From the cell containing the given text, extract its center point as [X, Y] coordinate. 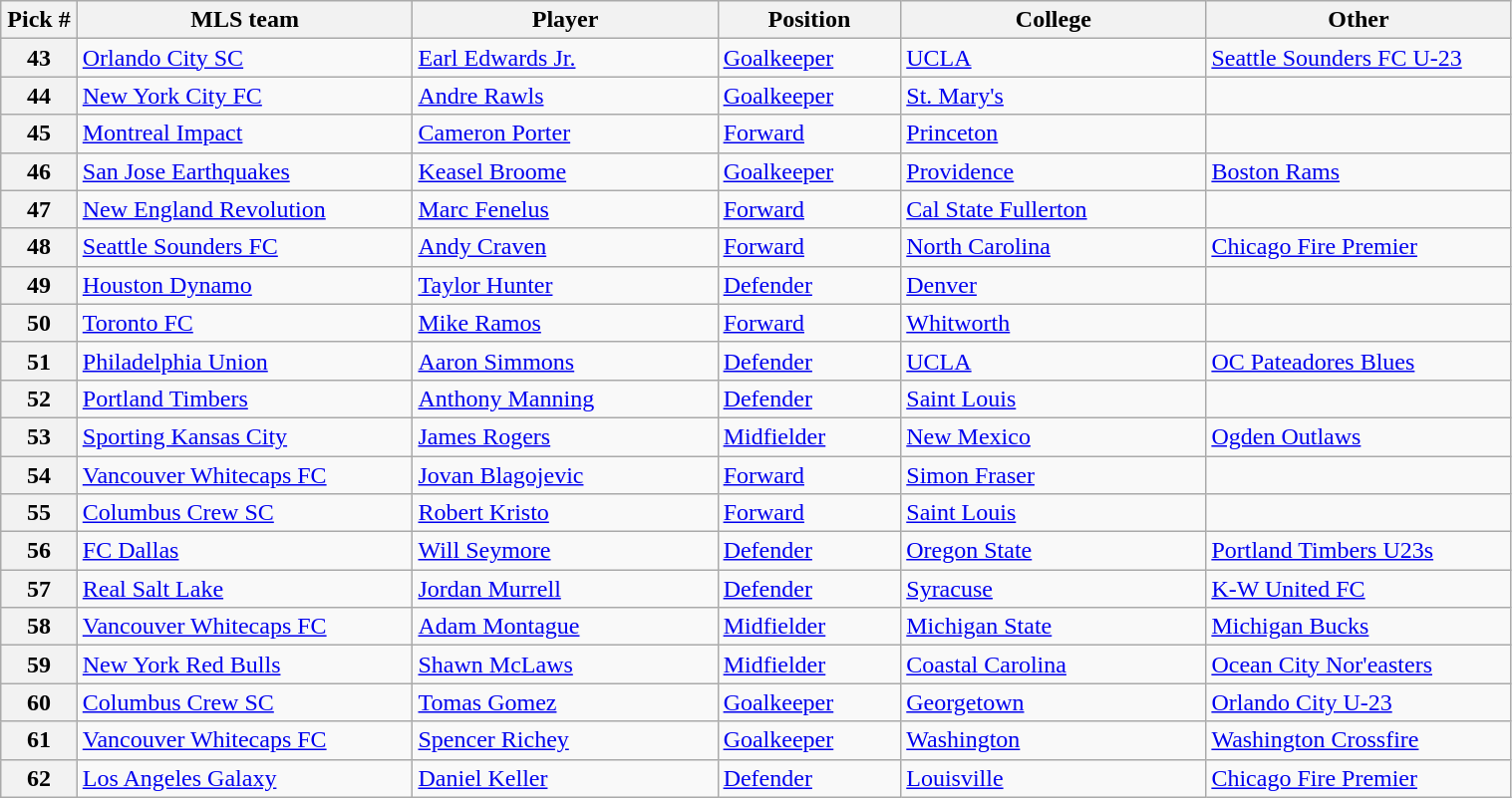
College [1054, 20]
Denver [1054, 285]
Simon Fraser [1054, 475]
Michigan State [1054, 627]
52 [39, 399]
61 [39, 740]
58 [39, 627]
50 [39, 323]
Jovan Blagojevic [565, 475]
New York City FC [245, 96]
Robert Kristo [565, 513]
Cal State Fullerton [1054, 209]
53 [39, 436]
Washington Crossfire [1359, 740]
K-W United FC [1359, 589]
Toronto FC [245, 323]
Will Seymore [565, 551]
48 [39, 247]
43 [39, 58]
Andy Craven [565, 247]
MLS team [245, 20]
Earl Edwards Jr. [565, 58]
Princeton [1054, 133]
62 [39, 778]
North Carolina [1054, 247]
55 [39, 513]
Orlando City U-23 [1359, 702]
Cameron Porter [565, 133]
Seattle Sounders FC U-23 [1359, 58]
Ogden Outlaws [1359, 436]
Jordan Murrell [565, 589]
Philadelphia Union [245, 361]
Portland Timbers [245, 399]
Seattle Sounders FC [245, 247]
60 [39, 702]
St. Mary's [1054, 96]
Taylor Hunter [565, 285]
Adam Montague [565, 627]
51 [39, 361]
New York Red Bulls [245, 665]
47 [39, 209]
Player [565, 20]
59 [39, 665]
Mike Ramos [565, 323]
Orlando City SC [245, 58]
Sporting Kansas City [245, 436]
Marc Fenelus [565, 209]
Other [1359, 20]
54 [39, 475]
OC Pateadores Blues [1359, 361]
Spencer Richey [565, 740]
New England Revolution [245, 209]
Portland Timbers U23s [1359, 551]
Georgetown [1054, 702]
Montreal Impact [245, 133]
Daniel Keller [565, 778]
Oregon State [1054, 551]
James Rogers [565, 436]
Aaron Simmons [565, 361]
Tomas Gomez [565, 702]
Providence [1054, 171]
Shawn McLaws [565, 665]
49 [39, 285]
Keasel Broome [565, 171]
Houston Dynamo [245, 285]
Real Salt Lake [245, 589]
San Jose Earthquakes [245, 171]
Anthony Manning [565, 399]
44 [39, 96]
Position [809, 20]
Boston Rams [1359, 171]
Coastal Carolina [1054, 665]
Los Angeles Galaxy [245, 778]
Andre Rawls [565, 96]
New Mexico [1054, 436]
57 [39, 589]
Pick # [39, 20]
FC Dallas [245, 551]
Ocean City Nor'easters [1359, 665]
Michigan Bucks [1359, 627]
46 [39, 171]
Syracuse [1054, 589]
45 [39, 133]
Louisville [1054, 778]
56 [39, 551]
Washington [1054, 740]
Whitworth [1054, 323]
